From the cell containing the given text, extract its center point as (x, y) coordinate. 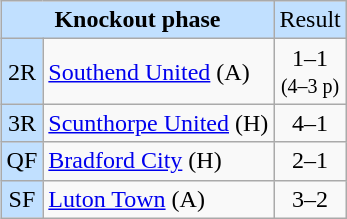
QF (22, 161)
Bradford City (H) (158, 161)
3R (22, 123)
Luton Town (A) (158, 199)
1–1(4–3 p) (310, 72)
SF (22, 199)
Result (310, 20)
Southend United (A) (158, 72)
4–1 (310, 123)
2R (22, 72)
Knockout phase (138, 20)
Scunthorpe United (H) (158, 123)
3–2 (310, 199)
2–1 (310, 161)
